Output the (X, Y) coordinate of the center of the cell containing the given text.  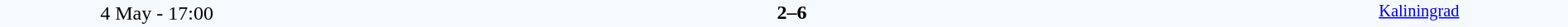
4 May - 17:00 (157, 13)
Kaliningrad (1419, 13)
2–6 (791, 12)
